For the text-containing cell, return its midpoint in [X, Y] coordinate format. 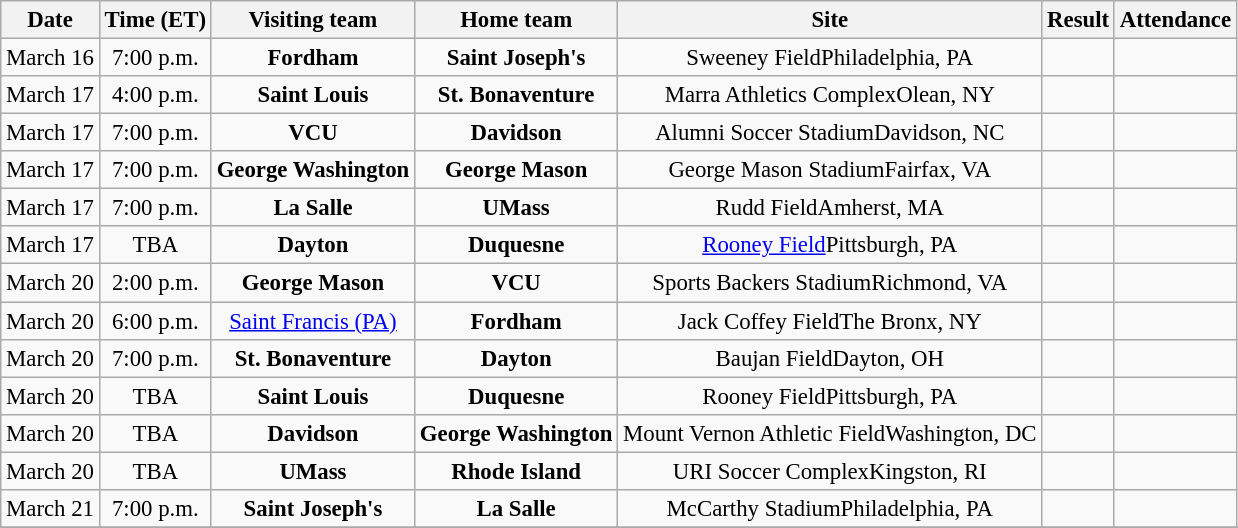
Sweeney FieldPhiladelphia, PA [830, 58]
Time (ET) [155, 20]
Sports Backers StadiumRichmond, VA [830, 283]
4:00 p.m. [155, 95]
McCarthy StadiumPhiladelphia, PA [830, 509]
Alumni Soccer StadiumDavidson, NC [830, 133]
Marra Athletics ComplexOlean, NY [830, 95]
March 21 [50, 509]
URI Soccer ComplexKingston, RI [830, 471]
Jack Coffey FieldThe Bronx, NY [830, 321]
6:00 p.m. [155, 321]
Date [50, 20]
Saint Francis (PA) [312, 321]
Attendance [1175, 20]
Home team [516, 20]
March 16 [50, 58]
Result [1078, 20]
2:00 p.m. [155, 283]
Mount Vernon Athletic FieldWashington, DC [830, 433]
Site [830, 20]
Rudd FieldAmherst, MA [830, 208]
Visiting team [312, 20]
George Mason StadiumFairfax, VA [830, 170]
Baujan FieldDayton, OH [830, 358]
Rhode Island [516, 471]
